Provide the [X, Y] coordinate of the cell's center where the given text is located.  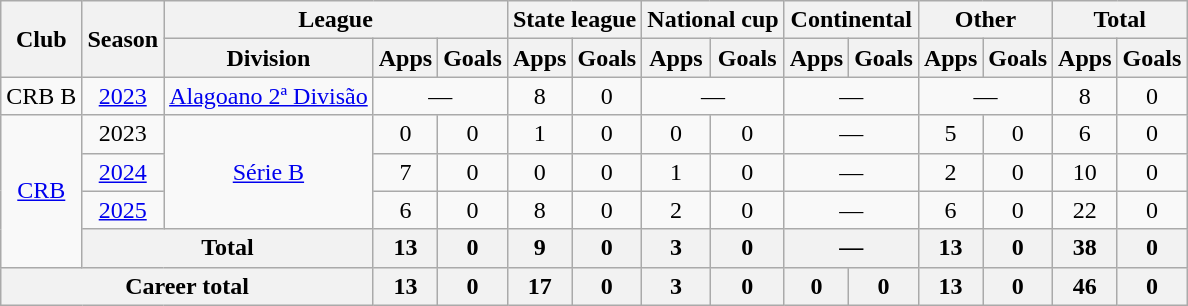
National cup [713, 20]
Season [123, 39]
2025 [123, 210]
10 [1085, 172]
Série B [269, 172]
7 [405, 172]
Continental [851, 20]
Club [42, 39]
2024 [123, 172]
State league [574, 20]
Division [269, 58]
9 [539, 248]
Career total [187, 286]
22 [1085, 210]
Alagoano 2ª Divisão [269, 96]
CRB B [42, 96]
CRB [42, 191]
Other [985, 20]
46 [1085, 286]
League [336, 20]
5 [950, 134]
38 [1085, 248]
17 [539, 286]
